Detect which cell encompasses the target text, then output its [X, Y] center coordinate. 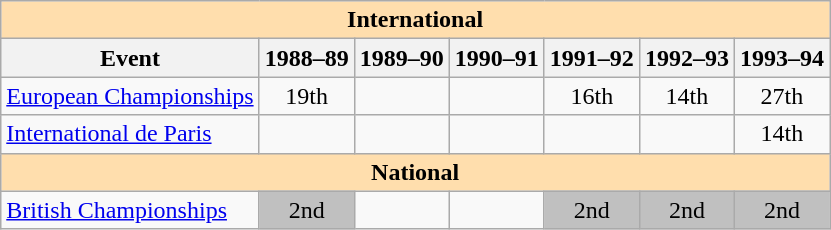
1992–93 [686, 58]
British Championships [130, 210]
19th [306, 96]
Event [130, 58]
1993–94 [782, 58]
27th [782, 96]
1989–90 [402, 58]
International de Paris [130, 134]
National [416, 172]
International [416, 20]
1991–92 [592, 58]
1990–91 [496, 58]
16th [592, 96]
1988–89 [306, 58]
European Championships [130, 96]
